Pinpoint the cell where the given text exists, returning its (x, y) midpoint coordinate. 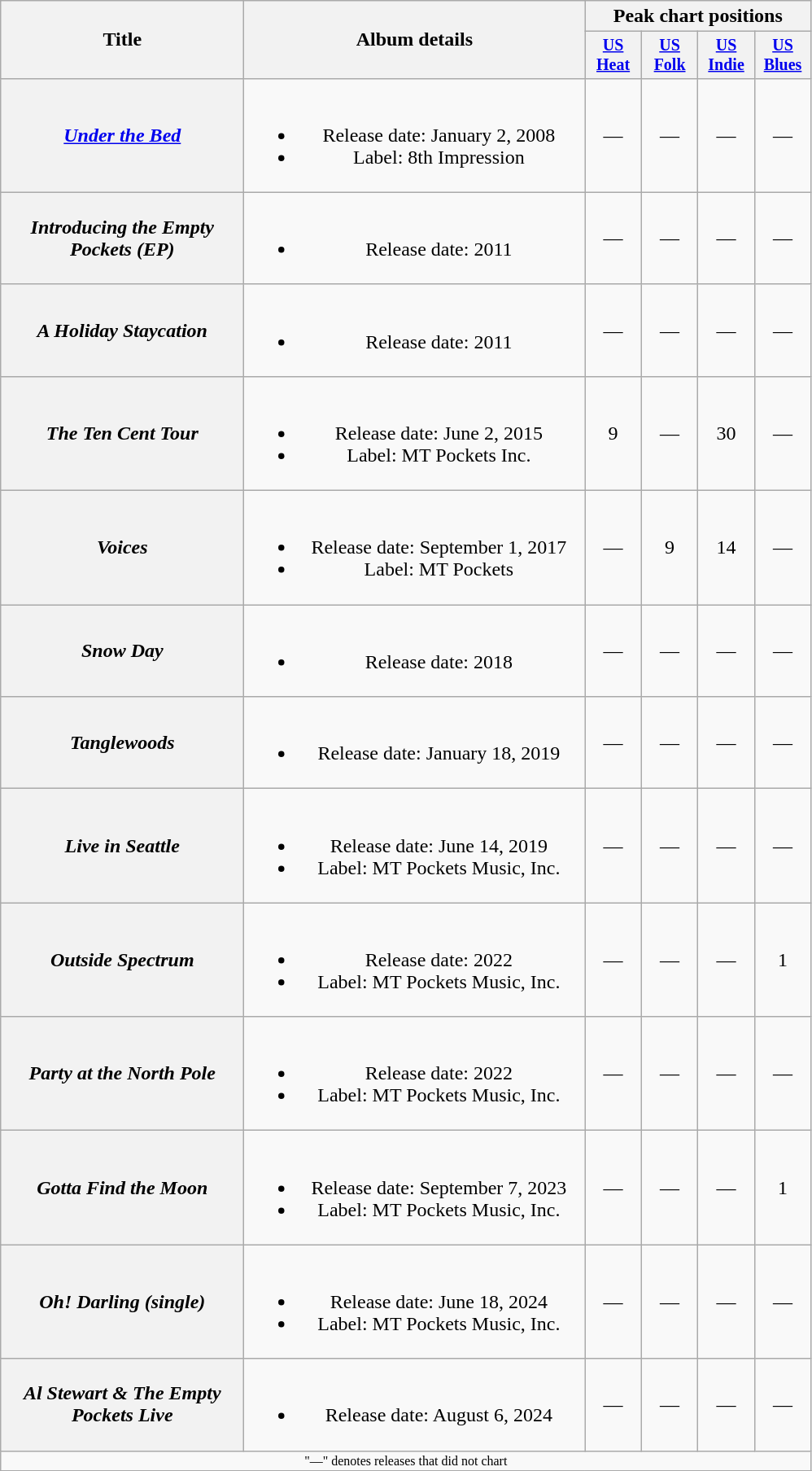
Introducing the Empty Pockets (EP) (122, 238)
Release date: June 2, 2015Label: MT Pockets Inc. (415, 433)
Voices (122, 548)
A Holiday Staycation (122, 331)
Title (122, 40)
Release date: September 7, 2023Label: MT Pockets Music, Inc. (415, 1188)
US Blues (783, 55)
Oh! Darling (single) (122, 1302)
Release date: January 2, 2008Label: 8th Impression (415, 135)
Release date: June 14, 2019Label: MT Pockets Music, Inc. (415, 846)
Outside Spectrum (122, 960)
Live in Seattle (122, 846)
Release date: June 18, 2024Label: MT Pockets Music, Inc. (415, 1302)
14 (726, 548)
30 (726, 433)
Under the Bed (122, 135)
The Ten Cent Tour (122, 433)
Peak chart positions (698, 16)
Release date: August 6, 2024 (415, 1405)
Party at the North Pole (122, 1074)
Release date: September 1, 2017Label: MT Pockets (415, 548)
US Indie (726, 55)
"—" denotes releases that did not chart (406, 1460)
US Folk (669, 55)
US Heat (613, 55)
Release date: 2018 (415, 651)
Al Stewart & The Empty Pockets Live (122, 1405)
Album details (415, 40)
Snow Day (122, 651)
Release date: January 18, 2019 (415, 742)
Tanglewoods (122, 742)
Gotta Find the Moon (122, 1188)
